Search for the cell housing the specified text and yield its (x, y) center coordinate. 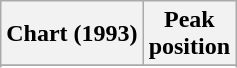
Chart (1993) (72, 34)
Peakposition (189, 34)
